Search for the cell housing the specified text and yield its (X, Y) center coordinate. 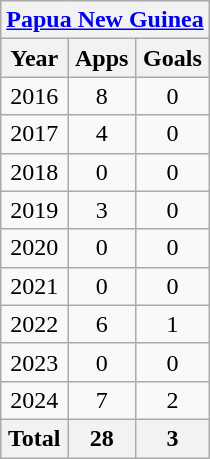
Total (34, 438)
Year (34, 58)
2021 (34, 286)
1 (173, 324)
2024 (34, 400)
2019 (34, 210)
8 (102, 96)
2017 (34, 134)
2022 (34, 324)
28 (102, 438)
7 (102, 400)
2016 (34, 96)
2 (173, 400)
Apps (102, 58)
2023 (34, 362)
6 (102, 324)
Papua New Guinea (105, 20)
4 (102, 134)
2020 (34, 248)
2018 (34, 172)
Goals (173, 58)
